Capture the cell that displays the provided text and extract its [x, y] central coordinate. 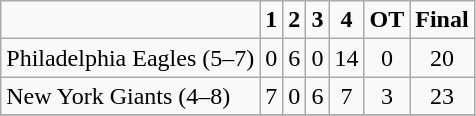
4 [346, 20]
OT [387, 20]
Final [442, 20]
14 [346, 58]
20 [442, 58]
23 [442, 96]
Philadelphia Eagles (5–7) [130, 58]
New York Giants (4–8) [130, 96]
2 [294, 20]
1 [272, 20]
